Identify which cell holds the provided text, then report its (X, Y) central coordinate. 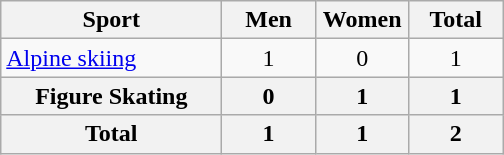
Women (362, 20)
Sport (112, 20)
Men (269, 20)
2 (456, 134)
Alpine skiing (112, 58)
Figure Skating (112, 96)
